Search for the cell housing the specified text and yield its [x, y] center coordinate. 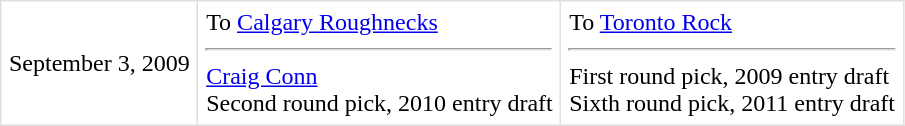
September 3, 2009 [100, 63]
To Calgary RoughnecksCraig ConnSecond round pick, 2010 entry draft [380, 63]
To Toronto Rock First round pick, 2009 entry draftSixth round pick, 2011 entry draft [732, 63]
